Find where the given text appears and provide that cell's center as [X, Y] coordinate. 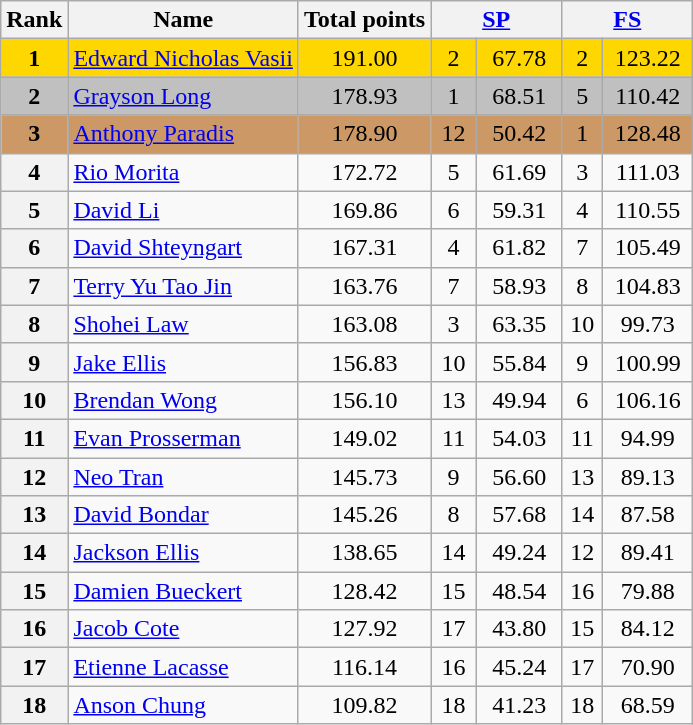
163.76 [364, 286]
48.54 [520, 591]
79.88 [648, 591]
Brendan Wong [184, 400]
61.82 [520, 248]
89.41 [648, 553]
45.24 [520, 667]
Terry Yu Tao Jin [184, 286]
Grayson Long [184, 96]
David Bondar [184, 515]
Edward Nicholas Vasii [184, 58]
FS [628, 20]
Jacob Cote [184, 629]
Damien Bueckert [184, 591]
138.65 [364, 553]
100.99 [648, 362]
84.12 [648, 629]
104.83 [648, 286]
109.82 [364, 705]
41.23 [520, 705]
SP [496, 20]
128.42 [364, 591]
57.68 [520, 515]
67.78 [520, 58]
Anthony Paradis [184, 134]
61.69 [520, 172]
116.14 [364, 667]
54.03 [520, 438]
178.90 [364, 134]
89.13 [648, 477]
Jackson Ellis [184, 553]
87.58 [648, 515]
110.42 [648, 96]
58.93 [520, 286]
63.35 [520, 324]
178.93 [364, 96]
106.16 [648, 400]
105.49 [648, 248]
50.42 [520, 134]
Etienne Lacasse [184, 667]
56.60 [520, 477]
Rank [34, 20]
Neo Tran [184, 477]
167.31 [364, 248]
55.84 [520, 362]
David Shteyngart [184, 248]
Anson Chung [184, 705]
163.08 [364, 324]
Total points [364, 20]
99.73 [648, 324]
123.22 [648, 58]
68.51 [520, 96]
Shohei Law [184, 324]
Evan Prosserman [184, 438]
Jake Ellis [184, 362]
191.00 [364, 58]
59.31 [520, 210]
111.03 [648, 172]
145.73 [364, 477]
145.26 [364, 515]
156.10 [364, 400]
Rio Morita [184, 172]
43.80 [520, 629]
49.94 [520, 400]
149.02 [364, 438]
156.83 [364, 362]
70.90 [648, 667]
110.55 [648, 210]
172.72 [364, 172]
Name [184, 20]
169.86 [364, 210]
68.59 [648, 705]
49.24 [520, 553]
94.99 [648, 438]
David Li [184, 210]
128.48 [648, 134]
127.92 [364, 629]
